From the cell containing the given text, extract its center point as [x, y] coordinate. 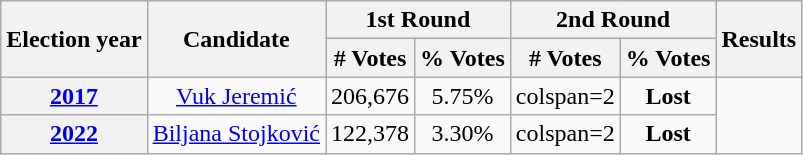
1st Round [418, 20]
122,378 [370, 134]
206,676 [370, 96]
Biljana Stojković [236, 134]
3.30% [463, 134]
Results [759, 39]
Candidate [236, 39]
Election year [74, 39]
5.75% [463, 96]
2022 [74, 134]
2017 [74, 96]
2nd Round [613, 20]
Vuk Jeremić [236, 96]
